Extract the [x, y] coordinate from the center of the cell holding the provided text.  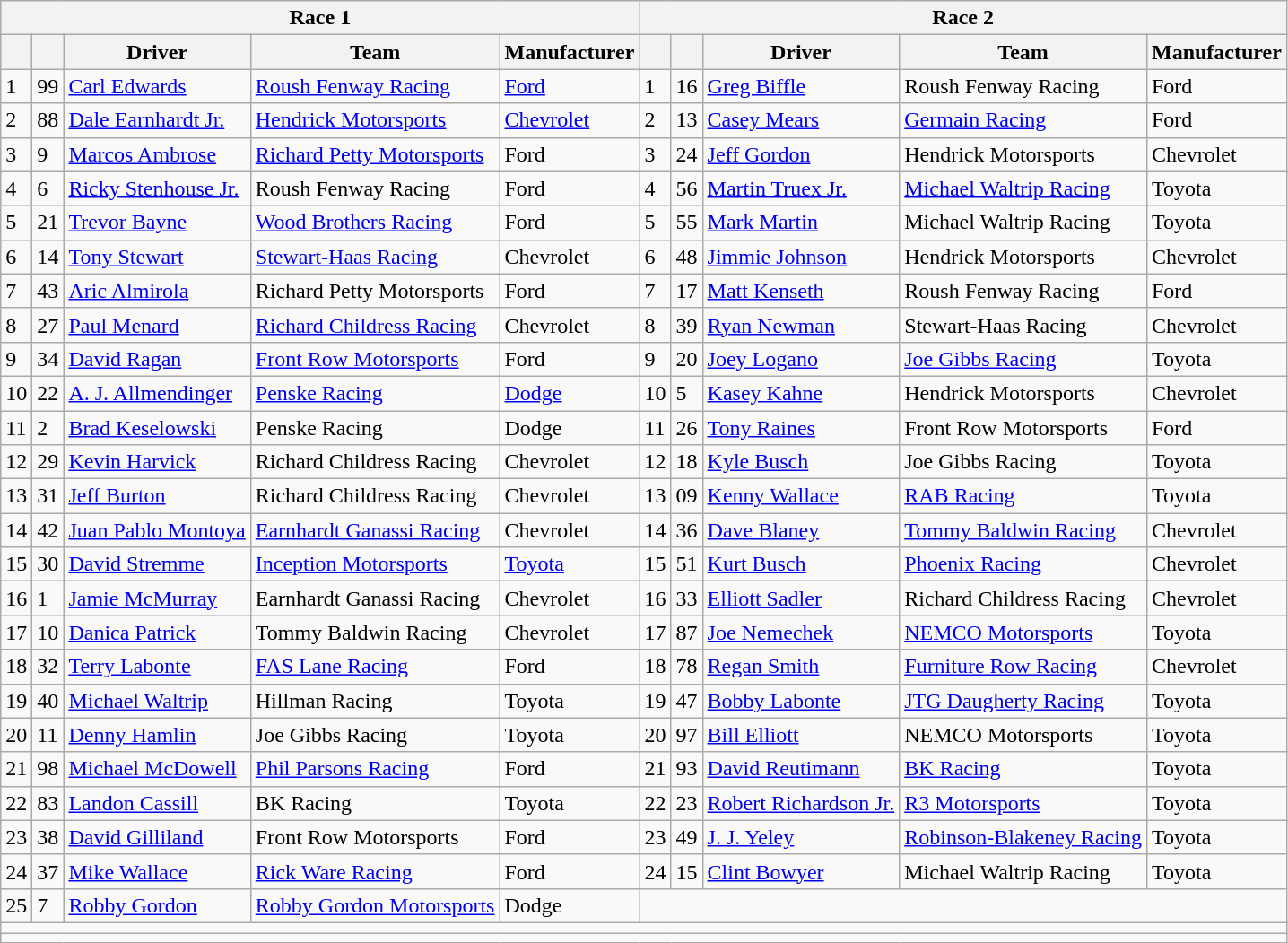
Bobby Labonte [801, 701]
David Stremme [157, 564]
Trevor Bayne [157, 223]
25 [16, 905]
Race 1 [320, 18]
40 [48, 701]
Clint Bowyer [801, 871]
31 [48, 496]
Terry Labonte [157, 667]
Landon Cassill [157, 803]
Juan Pablo Montoya [157, 530]
Kasey Kahne [801, 393]
David Gilliland [157, 837]
Rick Ware Racing [375, 871]
Dale Earnhardt Jr. [157, 120]
47 [687, 701]
Phil Parsons Racing [375, 769]
39 [687, 325]
Kyle Busch [801, 462]
Ryan Newman [801, 325]
42 [48, 530]
Jimmie Johnson [801, 257]
51 [687, 564]
Mike Wallace [157, 871]
43 [48, 291]
Michael Waltrip [157, 701]
JTG Daugherty Racing [1023, 701]
Marcos Ambrose [157, 154]
Phoenix Racing [1023, 564]
FAS Lane Racing [375, 667]
Inception Motorsports [375, 564]
Kevin Harvick [157, 462]
Robert Richardson Jr. [801, 803]
29 [48, 462]
Tony Stewart [157, 257]
93 [687, 769]
Robby Gordon Motorsports [375, 905]
36 [687, 530]
Jeff Gordon [801, 154]
34 [48, 359]
98 [48, 769]
Denny Hamlin [157, 735]
David Ragan [157, 359]
RAB Racing [1023, 496]
Danica Patrick [157, 633]
56 [687, 188]
Hillman Racing [375, 701]
Kenny Wallace [801, 496]
26 [687, 428]
Robinson-Blakeney Racing [1023, 837]
Race 2 [963, 18]
97 [687, 735]
Matt Kenseth [801, 291]
Martin Truex Jr. [801, 188]
Germain Racing [1023, 120]
Joey Logano [801, 359]
49 [687, 837]
Kurt Busch [801, 564]
48 [687, 257]
Greg Biffle [801, 86]
83 [48, 803]
Furniture Row Racing [1023, 667]
Robby Gordon [157, 905]
37 [48, 871]
30 [48, 564]
David Reutimann [801, 769]
33 [687, 598]
Brad Keselowski [157, 428]
38 [48, 837]
Wood Brothers Racing [375, 223]
Bill Elliott [801, 735]
Paul Menard [157, 325]
88 [48, 120]
Jeff Burton [157, 496]
32 [48, 667]
78 [687, 667]
Dave Blaney [801, 530]
99 [48, 86]
Carl Edwards [157, 86]
J. J. Yeley [801, 837]
Ricky Stenhouse Jr. [157, 188]
Joe Nemechek [801, 633]
27 [48, 325]
Jamie McMurray [157, 598]
09 [687, 496]
Elliott Sadler [801, 598]
Aric Almirola [157, 291]
R3 Motorsports [1023, 803]
Tony Raines [801, 428]
Mark Martin [801, 223]
Regan Smith [801, 667]
55 [687, 223]
Casey Mears [801, 120]
87 [687, 633]
Michael McDowell [157, 769]
A. J. Allmendinger [157, 393]
